Locate the cell with the specified text and output its (x, y) center coordinate. 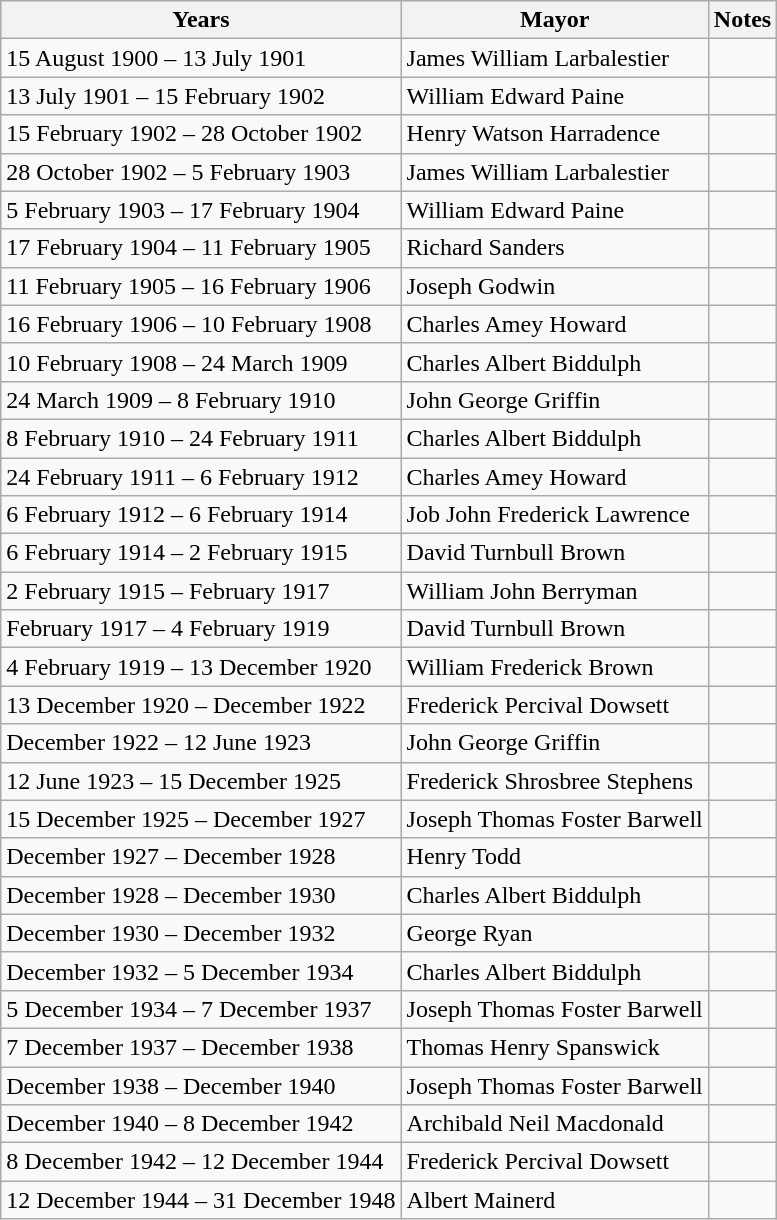
Joseph Godwin (554, 286)
Job John Frederick Lawrence (554, 515)
Albert Mainerd (554, 1200)
13 July 1901 – 15 February 1902 (201, 96)
13 December 1920 – December 1922 (201, 705)
February 1917 – 4 February 1919 (201, 629)
15 February 1902 – 28 October 1902 (201, 134)
December 1922 – 12 June 1923 (201, 743)
Notes (742, 20)
15 December 1925 – December 1927 (201, 819)
December 1928 – December 1930 (201, 895)
Years (201, 20)
8 February 1910 – 24 February 1911 (201, 438)
11 February 1905 – 16 February 1906 (201, 286)
George Ryan (554, 933)
William Frederick Brown (554, 667)
December 1932 – 5 December 1934 (201, 971)
Frederick Shrosbree Stephens (554, 781)
5 February 1903 – 17 February 1904 (201, 210)
4 February 1919 – 13 December 1920 (201, 667)
12 June 1923 – 15 December 1925 (201, 781)
December 1940 – 8 December 1942 (201, 1124)
7 December 1937 – December 1938 (201, 1047)
12 December 1944 – 31 December 1948 (201, 1200)
28 October 1902 – 5 February 1903 (201, 172)
William John Berryman (554, 591)
16 February 1906 – 10 February 1908 (201, 324)
2 February 1915 – February 1917 (201, 591)
6 February 1912 – 6 February 1914 (201, 515)
December 1938 – December 1940 (201, 1085)
24 March 1909 – 8 February 1910 (201, 400)
17 February 1904 – 11 February 1905 (201, 248)
10 February 1908 – 24 March 1909 (201, 362)
Henry Watson Harradence (554, 134)
December 1930 – December 1932 (201, 933)
Thomas Henry Spanswick (554, 1047)
24 February 1911 – 6 February 1912 (201, 477)
Mayor (554, 20)
6 February 1914 – 2 February 1915 (201, 553)
Archibald Neil Macdonald (554, 1124)
Henry Todd (554, 857)
15 August 1900 – 13 July 1901 (201, 58)
December 1927 – December 1928 (201, 857)
5 December 1934 – 7 December 1937 (201, 1009)
8 December 1942 – 12 December 1944 (201, 1162)
Richard Sanders (554, 248)
